Detect which cell encompasses the target text, then output its [x, y] center coordinate. 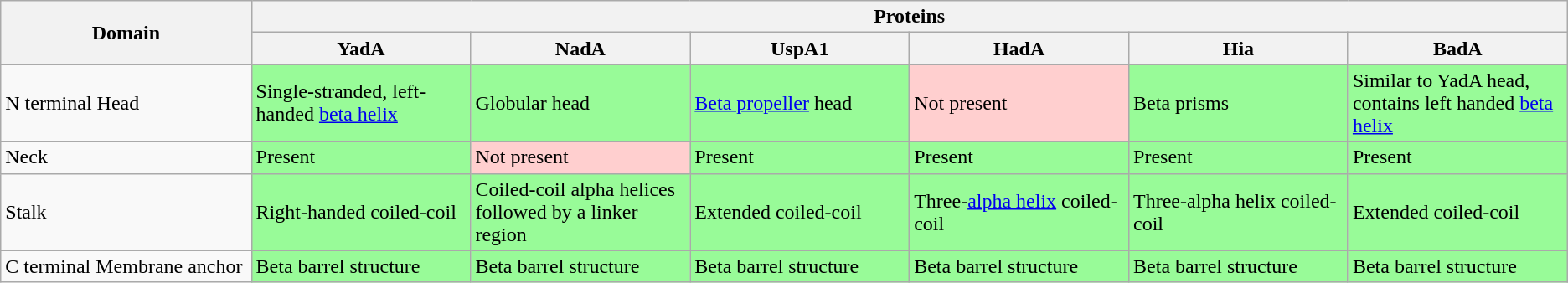
HadA [1019, 49]
Beta propeller head [800, 103]
Domain [126, 33]
YadA [361, 49]
N terminal Head [126, 103]
Neck [126, 157]
Proteins [910, 17]
UspA1 [800, 49]
C terminal Membrane anchor [126, 266]
Right-handed coiled-coil [361, 212]
Hia [1239, 49]
Coiled-coil alpha helices followed by a linker region [580, 212]
Similar to YadA head, contains left handed beta helix [1457, 103]
Globular head [580, 103]
Stalk [126, 212]
BadA [1457, 49]
NadA [580, 49]
Single-stranded, left-handed beta helix [361, 103]
Beta prisms [1239, 103]
